Find where the given text appears and provide that cell's center as [x, y] coordinate. 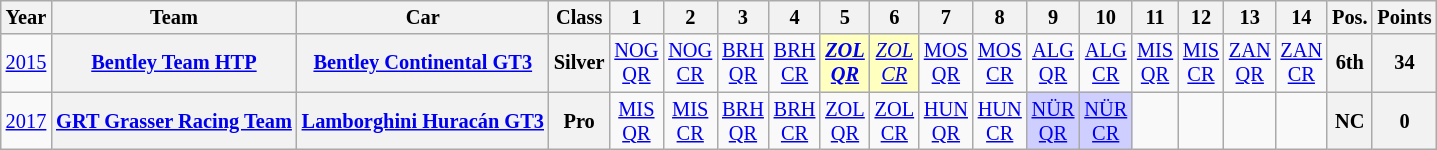
6 [894, 17]
Year [26, 17]
NÜRQR [1054, 121]
HUNCR [1000, 121]
NOGQR [636, 63]
3 [743, 17]
Bentley Team HTP [174, 63]
Pos. [1350, 17]
12 [1201, 17]
ALGQR [1054, 63]
8 [1000, 17]
Pro [580, 121]
Bentley Continental GT3 [423, 63]
Points [1404, 17]
Team [174, 17]
2015 [26, 63]
10 [1106, 17]
13 [1250, 17]
ALGCR [1106, 63]
4 [795, 17]
34 [1404, 63]
HUNQR [946, 121]
7 [946, 17]
14 [1302, 17]
MOSQR [946, 63]
0 [1404, 121]
2017 [26, 121]
NOGCR [690, 63]
GRT Grasser Racing Team [174, 121]
ZANQR [1250, 63]
5 [844, 17]
Car [423, 17]
ZANCR [1302, 63]
1 [636, 17]
11 [1155, 17]
NÜRCR [1106, 121]
Class [580, 17]
NC [1350, 121]
9 [1054, 17]
6th [1350, 63]
Lamborghini Huracán GT3 [423, 121]
MOSCR [1000, 63]
2 [690, 17]
Silver [580, 63]
